Return (x, y) of the center of cell containing provided text 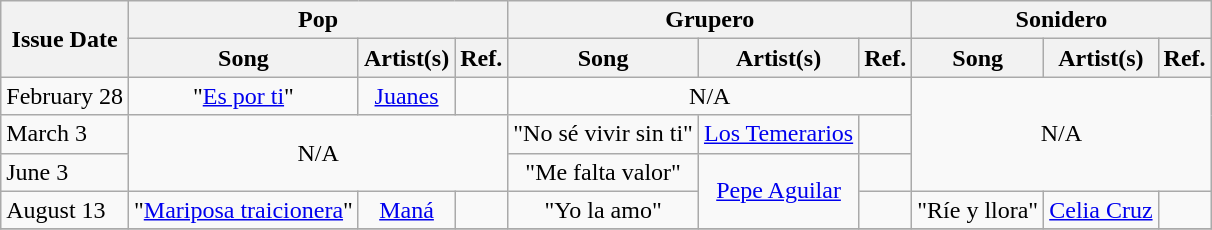
"Mariposa traicionera" (243, 210)
March 3 (65, 134)
Grupero (710, 20)
"Ríe y llora" (978, 210)
Pop (318, 20)
Juanes (406, 96)
August 13 (65, 210)
June 3 (65, 172)
"Yo la amo" (604, 210)
February 28 (65, 96)
"No sé vivir sin ti" (604, 134)
Issue Date (65, 39)
"Me falta valor" (604, 172)
Maná (406, 210)
Sonidero (1062, 20)
Celia Cruz (1101, 210)
"Es por ti" (243, 96)
Pepe Aguilar (778, 191)
Los Temerarios (778, 134)
